Return the [x, y] coordinate for the center point of the cell that contains the specified text.  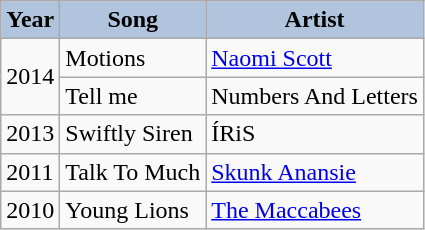
Swiftly Siren [133, 134]
Year [30, 20]
2014 [30, 77]
The Maccabees [315, 210]
Talk To Much [133, 172]
Naomi Scott [315, 58]
Motions [133, 58]
2013 [30, 134]
2010 [30, 210]
ÍRiS [315, 134]
Numbers And Letters [315, 96]
2011 [30, 172]
Artist [315, 20]
Skunk Anansie [315, 172]
Young Lions [133, 210]
Song [133, 20]
Tell me [133, 96]
